Output the (X, Y) coordinate of the center of the cell containing the given text.  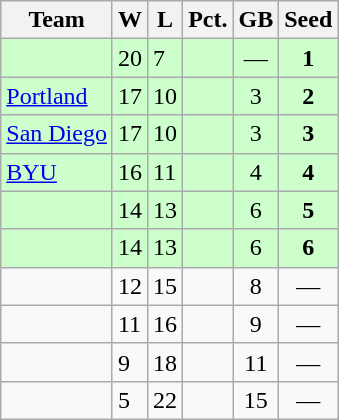
1 (308, 58)
18 (166, 362)
W (130, 20)
Seed (308, 20)
Portland (57, 96)
8 (256, 286)
L (166, 20)
Pct. (208, 20)
12 (130, 286)
2 (308, 96)
7 (166, 58)
22 (166, 400)
Team (57, 20)
20 (130, 58)
BYU (57, 172)
GB (256, 20)
San Diego (57, 134)
